Provide the (x, y) coordinate of the cell's center where the given text is located.  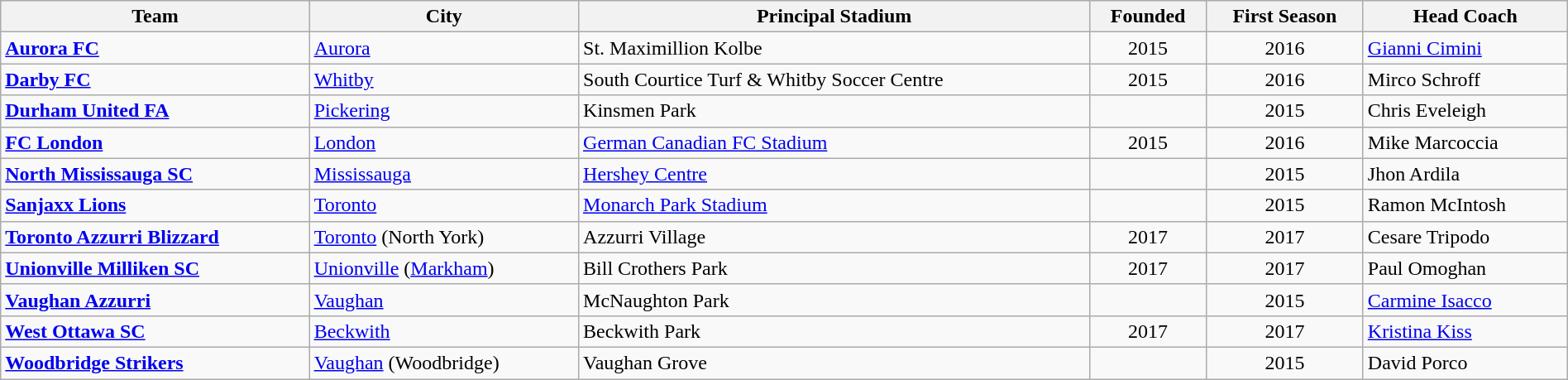
Toronto (North York) (443, 237)
Ramon McIntosh (1465, 205)
Mike Marcoccia (1465, 142)
Hershey Centre (834, 174)
Beckwith Park (834, 331)
Toronto (443, 205)
Kinsmen Park (834, 111)
Beckwith (443, 331)
Team (155, 17)
Darby FC (155, 79)
City (443, 17)
West Ottawa SC (155, 331)
Head Coach (1465, 17)
Mirco Schroff (1465, 79)
Vaughan Grove (834, 363)
Bill Crothers Park (834, 268)
Pickering (443, 111)
Principal Stadium (834, 17)
Unionville Milliken SC (155, 268)
Aurora FC (155, 48)
First Season (1285, 17)
Durham United FA (155, 111)
Chris Eveleigh (1465, 111)
Aurora (443, 48)
Vaughan (Woodbridge) (443, 363)
Carmine Isacco (1465, 300)
Unionville (Markham) (443, 268)
St. Maximillion Kolbe (834, 48)
David Porco (1465, 363)
Monarch Park Stadium (834, 205)
German Canadian FC Stadium (834, 142)
FC London (155, 142)
North Mississauga SC (155, 174)
Sanjaxx Lions (155, 205)
Jhon Ardila (1465, 174)
Cesare Tripodo (1465, 237)
Kristina Kiss (1465, 331)
South Courtice Turf & Whitby Soccer Centre (834, 79)
Paul Omoghan (1465, 268)
Vaughan (443, 300)
McNaughton Park (834, 300)
Mississauga (443, 174)
Whitby (443, 79)
Toronto Azzurri Blizzard (155, 237)
Gianni Cimini (1465, 48)
Woodbridge Strikers (155, 363)
London (443, 142)
Founded (1148, 17)
Azzurri Village (834, 237)
Vaughan Azzurri (155, 300)
